Output the (X, Y) coordinate of the center of the cell containing the given text.  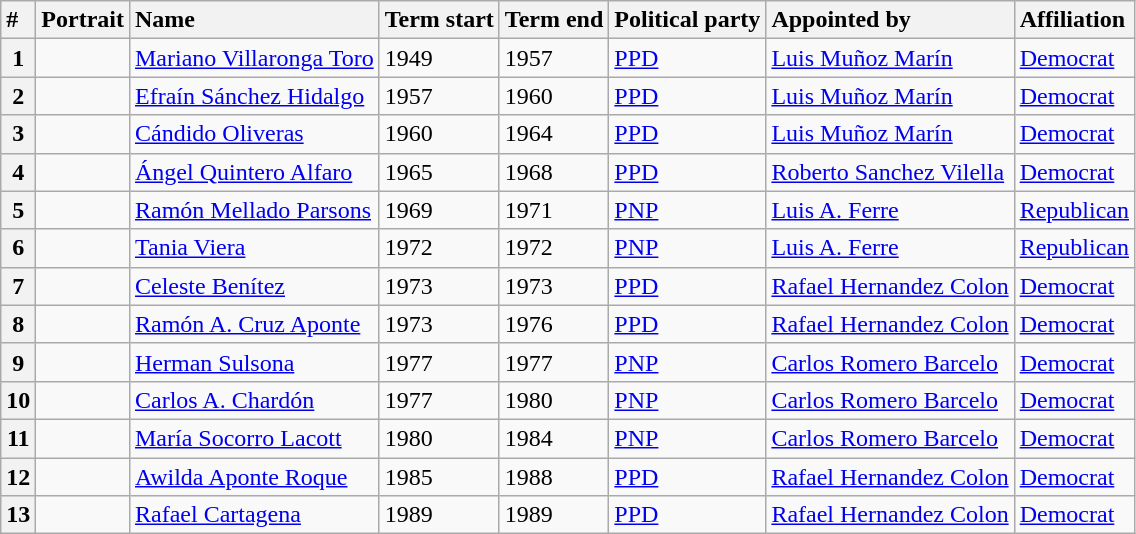
Portrait (83, 20)
13 (18, 515)
1 (18, 58)
Mariano Villaronga Toro (254, 58)
Appointed by (890, 20)
8 (18, 324)
1988 (554, 477)
Term end (554, 20)
7 (18, 286)
1965 (439, 172)
Ramón Mellado Parsons (254, 210)
Roberto Sanchez Vilella (890, 172)
11 (18, 438)
Efraín Sánchez Hidalgo (254, 96)
# (18, 20)
3 (18, 134)
4 (18, 172)
Herman Sulsona (254, 362)
Awilda Aponte Roque (254, 477)
Ramón A. Cruz Aponte (254, 324)
1971 (554, 210)
10 (18, 400)
1949 (439, 58)
1968 (554, 172)
Political party (688, 20)
12 (18, 477)
1985 (439, 477)
Ángel Quintero Alfaro (254, 172)
Cándido Oliveras (254, 134)
Tania Viera (254, 248)
1984 (554, 438)
Celeste Benítez (254, 286)
2 (18, 96)
Term start (439, 20)
Affiliation (1074, 20)
1964 (554, 134)
1976 (554, 324)
1969 (439, 210)
9 (18, 362)
Carlos A. Chardón (254, 400)
Name (254, 20)
5 (18, 210)
Rafael Cartagena (254, 515)
6 (18, 248)
María Socorro Lacott (254, 438)
